Return (x, y) of the center of cell containing provided text 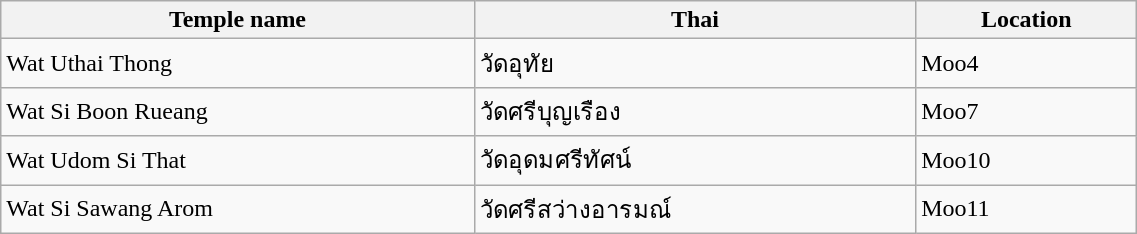
Wat Si Boon Rueang (238, 112)
Wat Udom Si That (238, 160)
Thai (694, 20)
Moo10 (1026, 160)
Location (1026, 20)
Moo11 (1026, 208)
Moo4 (1026, 64)
Moo7 (1026, 112)
วัดอุทัย (694, 64)
วัดอุดมศรีทัศน์ (694, 160)
วัดศรีบุญเรือง (694, 112)
วัดศรีสว่างอารมณ์ (694, 208)
Temple name (238, 20)
Wat Uthai Thong (238, 64)
Wat Si Sawang Arom (238, 208)
